Find where the given text appears and provide that cell's center as [x, y] coordinate. 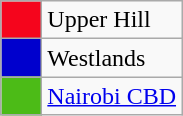
Nairobi CBD [112, 96]
Upper Hill [112, 20]
Westlands [112, 58]
